Scan for the cell matching the given text and deliver its (x, y) coordinate at center. 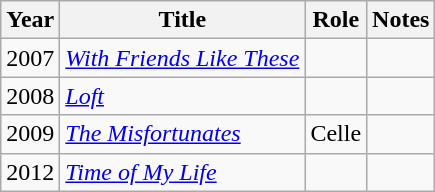
Loft (182, 96)
2012 (30, 172)
Celle (336, 134)
Notes (401, 20)
With Friends Like These (182, 58)
2009 (30, 134)
Year (30, 20)
Time of My Life (182, 172)
2008 (30, 96)
Role (336, 20)
2007 (30, 58)
The Misfortunates (182, 134)
Title (182, 20)
